For the text-containing cell, return its midpoint in [X, Y] coordinate format. 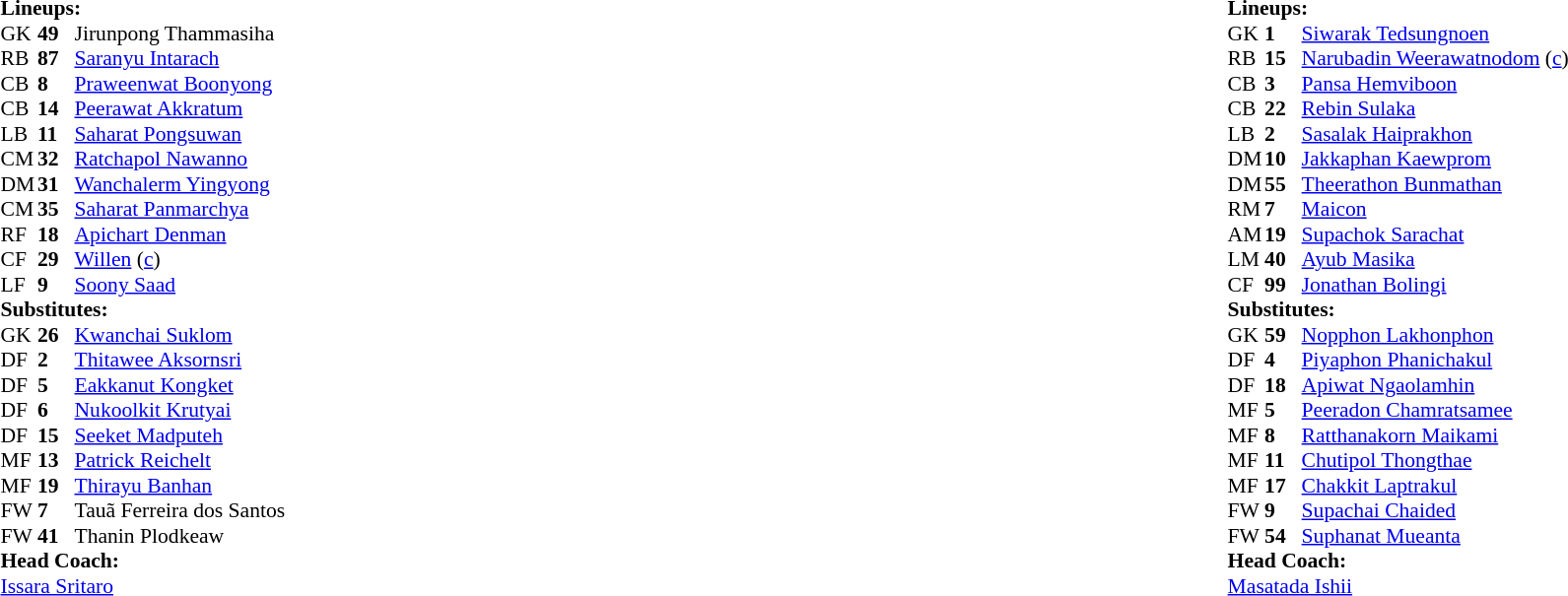
49 [56, 33]
Thitawee Aksornsri [180, 360]
32 [56, 159]
10 [1283, 159]
Ratchapol Nawanno [180, 159]
Willen (c) [180, 259]
1 [1283, 33]
LF [19, 285]
Eakkanut Kongket [180, 385]
Thanin Plodkeaw [180, 536]
40 [1283, 259]
Saranyu Intarach [180, 58]
AM [1247, 234]
4 [1283, 360]
41 [56, 536]
22 [1283, 109]
35 [56, 210]
14 [56, 109]
Thirayu Banhan [180, 486]
Wanchalerm Yingyong [180, 184]
3 [1283, 84]
Jirunpong Thammasiha [180, 33]
87 [56, 58]
Kwanchai Suklom [180, 335]
Praweenwat Boonyong [180, 84]
29 [56, 259]
RF [19, 234]
26 [56, 335]
Apichart Denman [180, 234]
31 [56, 184]
Head Coach: [142, 561]
Nukoolkit Krutyai [180, 411]
Substitutes: [142, 310]
54 [1283, 536]
Tauã Ferreira dos Santos [180, 511]
13 [56, 460]
Peerawat Akkratum [180, 109]
LM [1247, 259]
99 [1283, 285]
Seeket Madputeh [180, 435]
Soony Saad [180, 285]
Saharat Panmarchya [180, 210]
Patrick Reichelt [180, 460]
59 [1283, 335]
6 [56, 411]
Saharat Pongsuwan [180, 134]
RM [1247, 210]
55 [1283, 184]
17 [1283, 486]
